Capture the cell that displays the provided text and extract its [x, y] central coordinate. 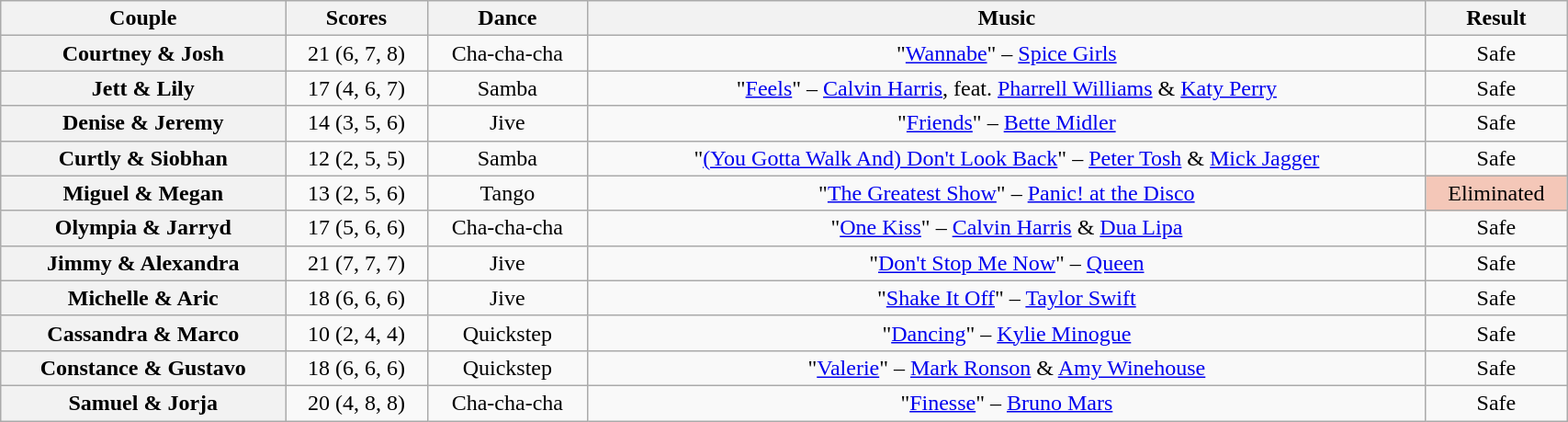
Dance [507, 18]
Result [1496, 18]
12 (2, 5, 5) [356, 158]
Miguel & Megan [143, 193]
Constance & Gustavo [143, 368]
Couple [143, 18]
13 (2, 5, 6) [356, 193]
"Friends" – Bette Midler [1007, 123]
10 (2, 4, 4) [356, 333]
"Don't Stop Me Now" – Queen [1007, 263]
"Finesse" – Bruno Mars [1007, 403]
20 (4, 8, 8) [356, 403]
Music [1007, 18]
Eliminated [1496, 193]
17 (5, 6, 6) [356, 228]
"Dancing" – Kylie Minogue [1007, 333]
Olympia & Jarryd [143, 228]
Jimmy & Alexandra [143, 263]
21 (6, 7, 8) [356, 53]
"(You Gotta Walk And) Don't Look Back" – Peter Tosh & Mick Jagger [1007, 158]
"One Kiss" – Calvin Harris & Dua Lipa [1007, 228]
"Valerie" – Mark Ronson & Amy Winehouse [1007, 368]
"The Greatest Show" – Panic! at the Disco [1007, 193]
Scores [356, 18]
Courtney & Josh [143, 53]
"Shake It Off" – Taylor Swift [1007, 298]
17 (4, 6, 7) [356, 88]
Michelle & Aric [143, 298]
Curtly & Siobhan [143, 158]
"Wannabe" – Spice Girls [1007, 53]
Denise & Jeremy [143, 123]
"Feels" – Calvin Harris, feat. Pharrell Williams & Katy Perry [1007, 88]
14 (3, 5, 6) [356, 123]
Samuel & Jorja [143, 403]
21 (7, 7, 7) [356, 263]
Cassandra & Marco [143, 333]
Jett & Lily [143, 88]
Tango [507, 193]
